Capture the cell that displays the provided text and extract its [x, y] central coordinate. 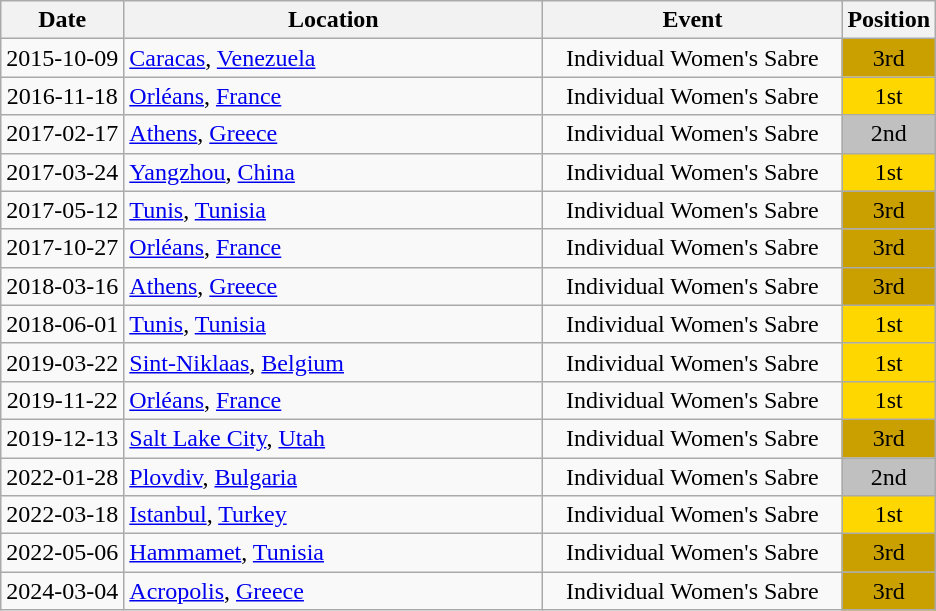
Acropolis, Greece [334, 591]
Position [889, 20]
2017-10-27 [62, 248]
2017-03-24 [62, 172]
2018-06-01 [62, 324]
Istanbul, Turkey [334, 515]
2017-05-12 [62, 210]
2015-10-09 [62, 58]
Caracas, Venezuela [334, 58]
Yangzhou, China [334, 172]
Date [62, 20]
Hammamet, Tunisia [334, 553]
Sint-Niklaas, Belgium [334, 362]
2019-12-13 [62, 438]
2022-05-06 [62, 553]
Salt Lake City, Utah [334, 438]
Location [334, 20]
2024-03-04 [62, 591]
2017-02-17 [62, 134]
2022-03-18 [62, 515]
2019-03-22 [62, 362]
2022-01-28 [62, 477]
2019-11-22 [62, 400]
2018-03-16 [62, 286]
2016-11-18 [62, 96]
Event [692, 20]
Plovdiv, Bulgaria [334, 477]
